Pinpoint the cell where the given text exists, returning its (X, Y) midpoint coordinate. 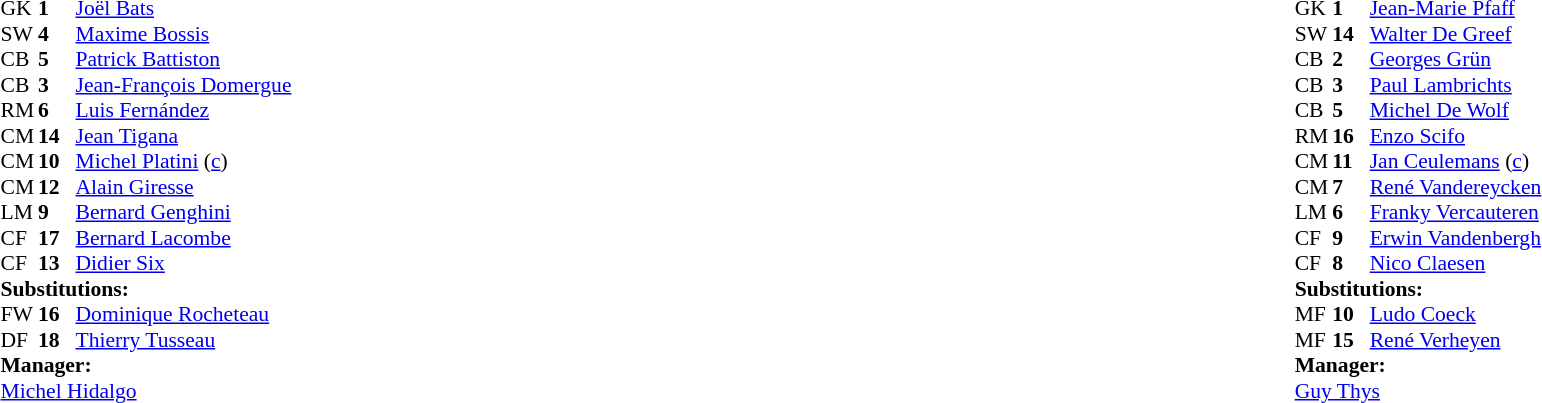
13 (57, 263)
Luis Fernández (184, 111)
Patrick Battiston (184, 59)
Franky Vercauteren (1456, 213)
Michel De Wolf (1456, 111)
18 (57, 340)
11 (1351, 161)
Dominique Rocheteau (184, 315)
Erwin Vandenbergh (1456, 238)
Jean Tigana (184, 136)
7 (1351, 187)
René Vandereycken (1456, 187)
Nico Claesen (1456, 263)
Georges Grün (1456, 59)
15 (1351, 340)
Walter De Greef (1456, 34)
DF (19, 340)
Paul Lambrichts (1456, 85)
Enzo Scifo (1456, 136)
Ludo Coeck (1456, 315)
Maxime Bossis (184, 34)
Bernard Lacombe (184, 238)
Didier Six (184, 263)
Jean-François Domergue (184, 85)
René Verheyen (1456, 340)
FW (19, 315)
17 (57, 238)
Jan Ceulemans (c) (1456, 161)
Michel Platini (c) (184, 161)
Thierry Tusseau (184, 340)
4 (57, 34)
Bernard Genghini (184, 213)
Alain Giresse (184, 187)
12 (57, 187)
2 (1351, 59)
8 (1351, 263)
